From the cell containing the given text, extract its center point as (X, Y) coordinate. 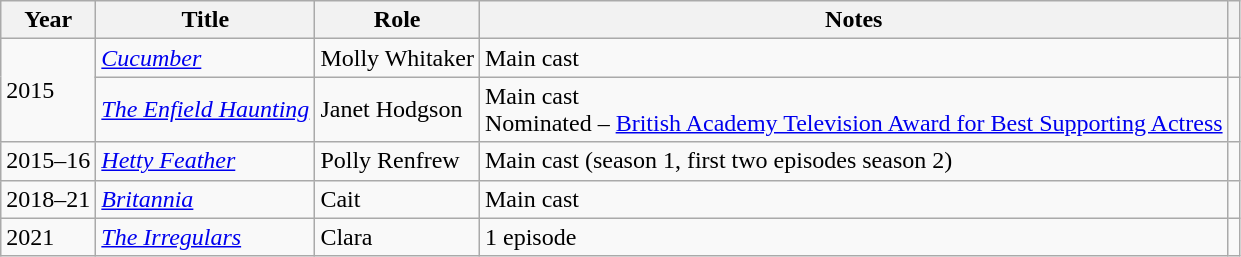
Polly Renfrew (398, 161)
2015–16 (48, 161)
Main castNominated – British Academy Television Award for Best Supporting Actress (854, 110)
2021 (48, 237)
Title (206, 20)
The Enfield Haunting (206, 110)
The Irregulars (206, 237)
1 episode (854, 237)
Role (398, 20)
Hetty Feather (206, 161)
Janet Hodgson (398, 110)
Notes (854, 20)
2015 (48, 90)
Britannia (206, 199)
2018–21 (48, 199)
Cait (398, 199)
Main cast (season 1, first two episodes season 2) (854, 161)
Clara (398, 237)
Year (48, 20)
Cucumber (206, 58)
Molly Whitaker (398, 58)
